From the cell containing the given text, extract its center point as [x, y] coordinate. 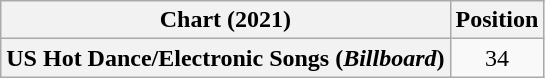
34 [497, 58]
US Hot Dance/Electronic Songs (Billboard) [226, 58]
Chart (2021) [226, 20]
Position [497, 20]
